Identify which cell holds the provided text, then report its (x, y) central coordinate. 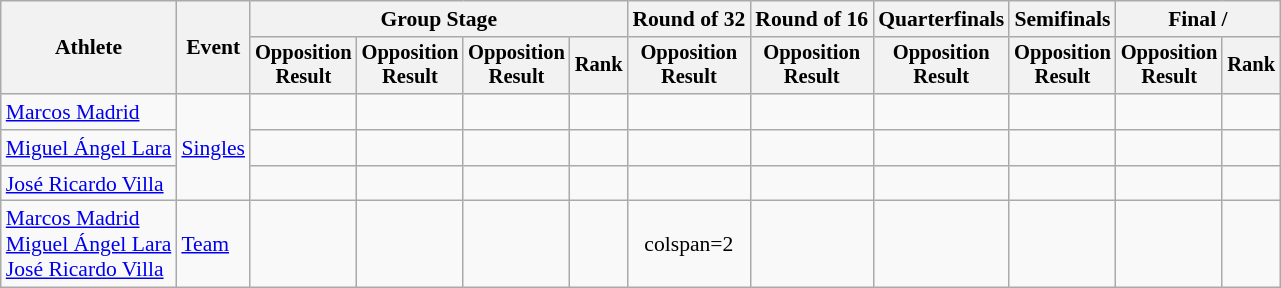
colspan=2 (688, 244)
Group Stage (438, 19)
Singles (213, 148)
Round of 32 (688, 19)
Athlete (89, 48)
Semifinals (1062, 19)
Team (213, 244)
Marcos MadridMiguel Ángel LaraJosé Ricardo Villa (89, 244)
Event (213, 48)
José Ricardo Villa (89, 184)
Miguel Ángel Lara (89, 148)
Quarterfinals (941, 19)
Marcos Madrid (89, 112)
Round of 16 (812, 19)
Final / (1198, 19)
